Return the [x, y] coordinate for the center point of the cell that contains the specified text.  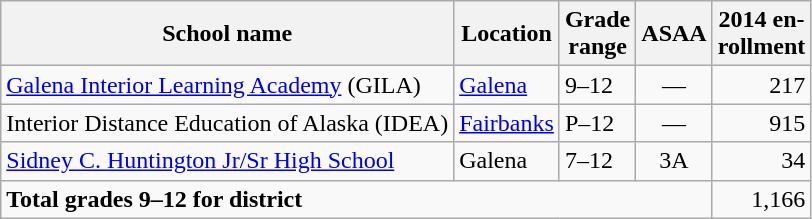
3A [674, 161]
9–12 [597, 85]
217 [762, 85]
Galena Interior Learning Academy (GILA) [228, 85]
School name [228, 34]
Interior Distance Education of Alaska (IDEA) [228, 123]
Sidney C. Huntington Jr/Sr High School [228, 161]
34 [762, 161]
7–12 [597, 161]
Fairbanks [507, 123]
ASAA [674, 34]
1,166 [762, 199]
Total grades 9–12 for district [356, 199]
Graderange [597, 34]
915 [762, 123]
Location [507, 34]
P–12 [597, 123]
2014 en-rollment [762, 34]
